Identify which cell holds the provided text, then report its (X, Y) central coordinate. 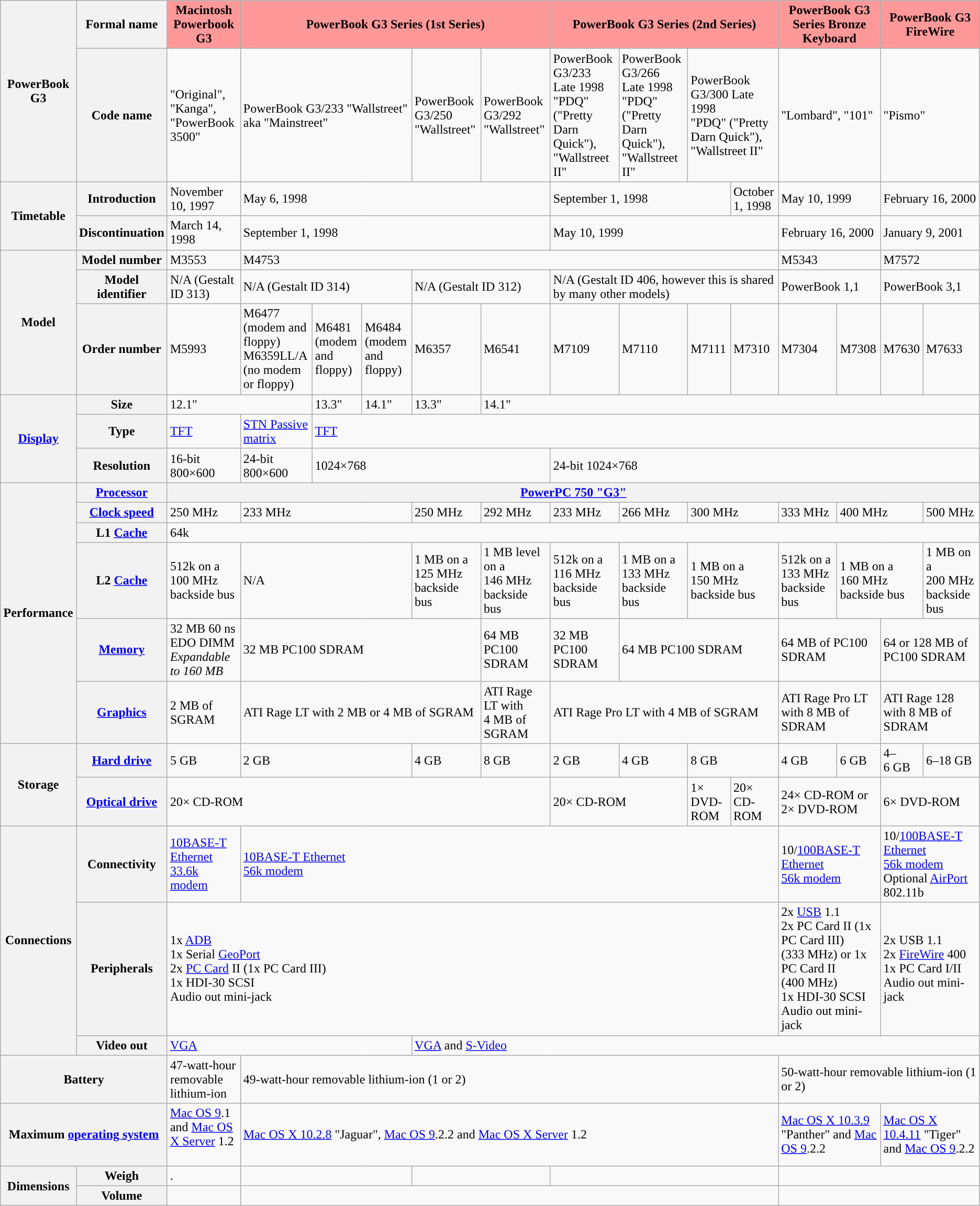
Discontinuation (122, 233)
PowerBook G3/292 "Wallstreet" (515, 115)
Memory (122, 650)
2 MB of SGRAM (204, 712)
M5993 (204, 349)
Model (39, 322)
Order number (122, 349)
16-bit 800×600 (204, 465)
Connectivity (122, 864)
Display (39, 438)
292 MHz (515, 512)
M5343 (829, 260)
L2 Cache (122, 581)
2x USB 1.12x FireWire 4001x PC Card I/IIAudio out mini-jack (930, 969)
M4753 (509, 260)
M6477 (modem and floppy)M6359LL/A (no modem or floppy) (276, 349)
PowerBook G3/250 "Wallstreet" (447, 115)
Maximum operating system (84, 1134)
Formal name (122, 25)
64 or 128 MB of PC100 SDRAM (930, 650)
M7304 (808, 349)
M7633 (952, 349)
Processor (122, 492)
"Pismo" (930, 115)
Mac OS X 10.4.11 "Tiger" and Mac OS 9.2.2 (930, 1134)
24× CD-ROM or 2× DVD-ROM (829, 802)
"Lombard", "101" (829, 115)
M6541 (515, 349)
Peripherals (122, 969)
Type (122, 431)
PowerBook G3 FireWire (930, 25)
1 MB level on a 146 MHz backside bus (515, 581)
ATI Rage Pro LT with 8 MB of SDRAM (829, 712)
N/A (Gestalt ID 314) (326, 287)
Volume (122, 1196)
10BASE-T Ethernet33.6k modem (204, 864)
PowerBook 1,1 (829, 287)
VGA (289, 1045)
1 MB on a 133 MHz backside bus (653, 581)
Size (122, 404)
January 9, 2001 (930, 233)
10/100BASE-T Ethernet56k modemOptional AirPort 802.11b (930, 864)
PowerBook G3/266 Late 1998"PDQ" ("Pretty Darn Quick"), "Wallstreet II" (653, 115)
24-bit 800×600 (276, 465)
Connections (39, 941)
"Original", "Kanga", "PowerBook 3500" (204, 115)
32 MB 60 ns EDO DIMMExpandable to 160 MB (204, 650)
ATI Rage Pro LT with 4 MB of SGRAM (664, 712)
Mac OS X 10.2.8 "Jaguar", Mac OS 9.2.2 and Mac OS X Server 1.2 (509, 1134)
6× DVD-ROM (930, 802)
M7109 (584, 349)
M7111 (709, 349)
1 MB on a 200 MHz backside bus (952, 581)
. (204, 1176)
24-bit 1024×768 (765, 465)
M7308 (859, 349)
PowerBook G3 Series (2nd Series) (664, 25)
May 6, 1998 (395, 199)
ATI Rage LT with 2 MB or 4 MB of SGRAM (360, 712)
ATI Rage 128 with 8 MB of SDRAM (930, 712)
Performance (39, 613)
1024×768 (431, 465)
333 MHz (808, 512)
M7572 (930, 260)
47-watt-hour removable lithium-ion (204, 1079)
October 1, 1998 (754, 199)
64k (573, 533)
1 MB on a 160 MHz backside bus (881, 581)
Weigh (122, 1176)
Introduction (122, 199)
L1 Cache (122, 533)
Video out (122, 1045)
1 MB on a 125 MHz backside bus (447, 581)
N/A (Gestalt ID 406, however this is shared by many other models) (664, 287)
Storage (39, 784)
512k on a 116 MHz backside bus (584, 581)
Dimensions (39, 1186)
STN Passive matrix (276, 431)
PowerBook G3 (39, 91)
512k on a 100 MHz backside bus (204, 581)
M7310 (754, 349)
M7630 (901, 349)
Graphics (122, 712)
PowerBook G3/300 Late 1998"PDQ" ("Pretty Darn Quick"), "Wallstreet II" (733, 115)
Clock speed (122, 512)
10BASE-T Ethernet56k modem (509, 864)
Model number (122, 260)
500 MHz (952, 512)
Hard drive (122, 760)
Code name (122, 115)
50-watt-hour removable lithium-ion (1 or 2) (879, 1079)
5 GB (204, 760)
VGA and S-Video (696, 1045)
4–6 GB (901, 760)
PowerBook G3/233 Late 1998"PDQ" ("Pretty Darn Quick"), "Wallstreet II" (584, 115)
266 MHz (653, 512)
PowerPC 750 "G3" (573, 492)
PowerBook 3,1 (930, 287)
10/100BASE-T Ethernet56k modem (829, 864)
Resolution (122, 465)
N/A (326, 581)
Mac OS X 10.3.9 "Panther" and Mac OS 9.2.2 (829, 1134)
M7110 (653, 349)
6 GB (859, 760)
300 MHz (733, 512)
N/A (Gestalt ID 312) (482, 287)
400 MHz (881, 512)
49-watt-hour removable lithium-ion (1 or 2) (509, 1079)
PowerBook G3 Series (1st Series) (395, 25)
1 MB on a 150 MHz backside bus (733, 581)
M6484 (modem and floppy) (386, 349)
2x USB 1.12x PC Card II (1x PC Card III) (333 MHz) or 1x PC Card II (400 MHz)1x HDI-30 SCSIAudio out mini-jack (829, 969)
Macintosh Powerbook G3 (204, 25)
1× DVD-ROM (709, 802)
Timetable (39, 216)
M6481 (modem and floppy) (337, 349)
512k on a 133 MHz backside bus (808, 581)
ATI Rage LT with 4 MB of SGRAM (515, 712)
November 10, 1997 (204, 199)
Battery (84, 1079)
N/A (Gestalt ID 313) (204, 287)
1x ADB1x Serial GeoPort2x PC Card II (1x PC Card III)1x HDI-30 SCSIAudio out mini-jack (472, 969)
M6357 (447, 349)
12.1" (240, 404)
PowerBook G3 Series Bronze Keyboard (829, 25)
M3553 (204, 260)
PowerBook G3/233 "Wallstreet"aka "Mainstreet" (326, 115)
Mac OS 9.1 and Mac OS X Server 1.2 (204, 1134)
March 14, 1998 (204, 233)
Model identifier (122, 287)
64 MB of PC100 SDRAM (829, 650)
6–18 GB (952, 760)
Optical drive (122, 802)
